Capture the cell that displays the provided text and extract its [x, y] central coordinate. 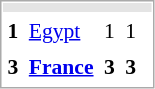
Egypt [61, 31]
France [61, 67]
